Locate the cell with the specified text and output its [x, y] center coordinate. 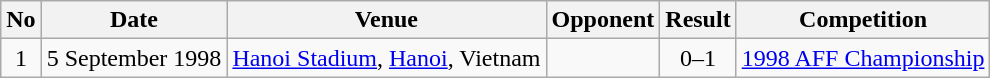
Opponent [603, 20]
1998 AFF Championship [863, 58]
Date [134, 20]
0–1 [698, 58]
Result [698, 20]
5 September 1998 [134, 58]
Venue [386, 20]
Hanoi Stadium, Hanoi, Vietnam [386, 58]
No [21, 20]
Competition [863, 20]
1 [21, 58]
